For the text-containing cell, return its midpoint in [x, y] coordinate format. 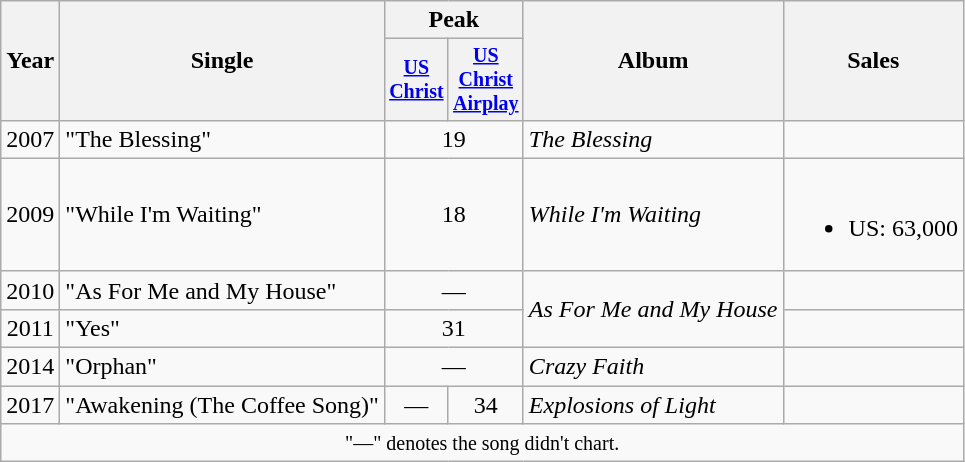
"Orphan" [222, 367]
"While I'm Waiting" [222, 214]
2017 [30, 405]
18 [454, 214]
34 [486, 405]
"The Blessing" [222, 139]
US: 63,000 [873, 214]
19 [454, 139]
The Blessing [653, 139]
Single [222, 61]
"As For Me and My House" [222, 290]
USChrist [416, 80]
2007 [30, 139]
"Awakening (The Coffee Song)" [222, 405]
2014 [30, 367]
While I'm Waiting [653, 214]
Explosions of Light [653, 405]
"Yes" [222, 328]
As For Me and My House [653, 309]
Album [653, 61]
2009 [30, 214]
USChristAirplay [486, 80]
"—" denotes the song didn't chart. [482, 443]
Sales [873, 61]
Peak [454, 20]
2010 [30, 290]
Crazy Faith [653, 367]
2011 [30, 328]
Year [30, 61]
31 [454, 328]
